Locate the cell with the specified text and output its [x, y] center coordinate. 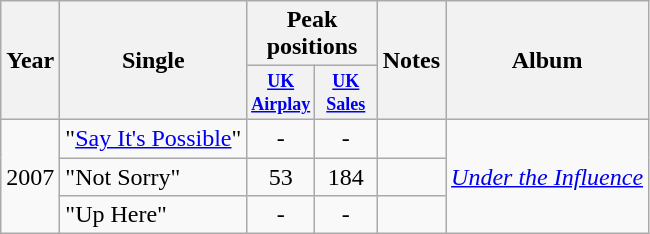
UK Airplay [281, 93]
Album [548, 60]
"Up Here" [154, 215]
Peak positions [312, 34]
"Not Sorry" [154, 177]
UK Sales [346, 93]
Notes [411, 60]
Under the Influence [548, 176]
"Say It's Possible" [154, 138]
2007 [30, 176]
53 [281, 177]
Single [154, 60]
184 [346, 177]
Year [30, 60]
